Return [x, y] of the center of cell containing provided text 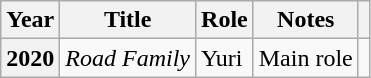
Yuri [225, 58]
Year [30, 20]
Title [128, 20]
Road Family [128, 58]
Role [225, 20]
Main role [306, 58]
Notes [306, 20]
2020 [30, 58]
